Return [X, Y] of the center of cell containing provided text 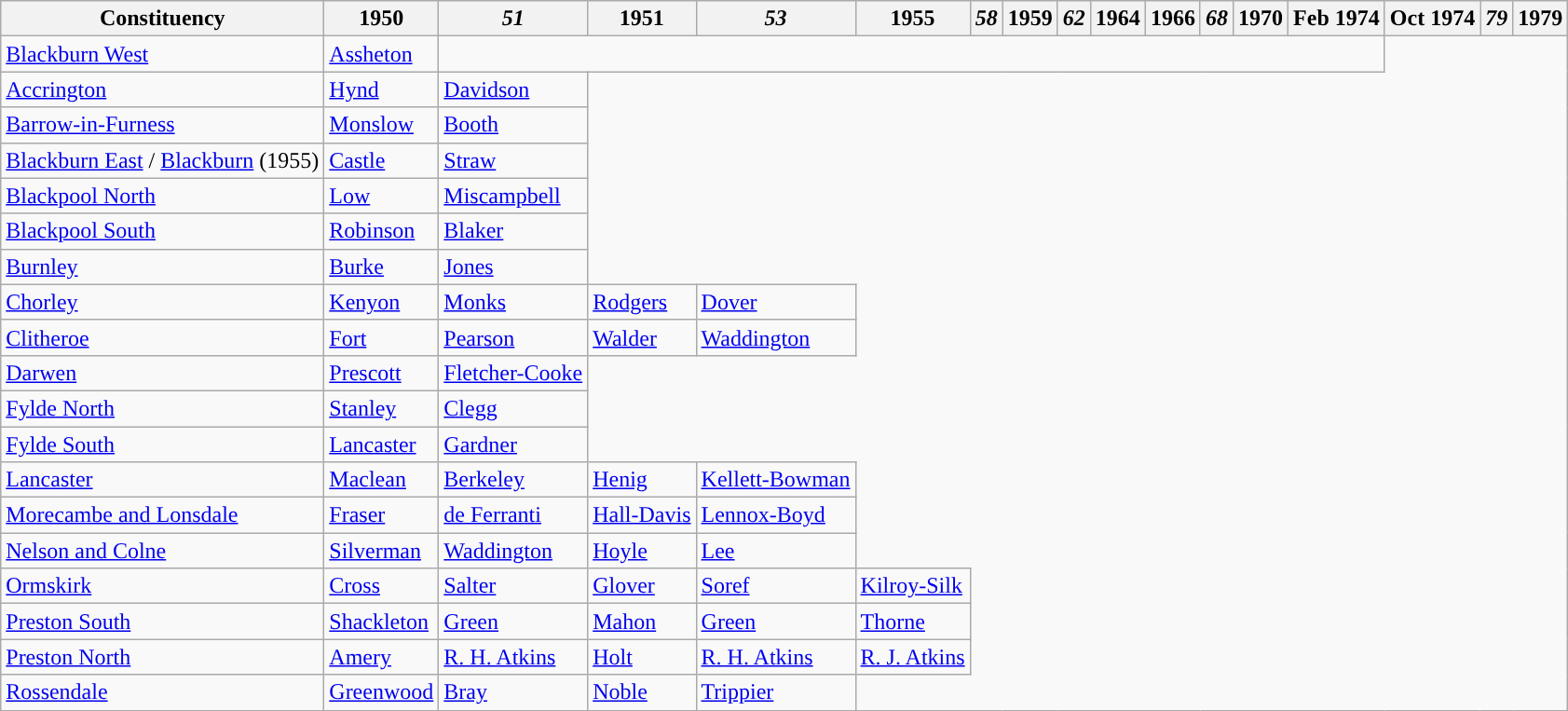
Fylde North [162, 408]
Constituency [162, 19]
Kenyon [382, 302]
Preston South [162, 622]
de Ferranti [513, 515]
Amery [382, 657]
79 [1496, 19]
1970 [1261, 19]
Kilroy-Silk [913, 586]
62 [1073, 19]
1959 [1030, 19]
Castle [382, 160]
Lennox-Boyd [775, 515]
Stanley [382, 408]
Bray [513, 692]
Monks [513, 302]
1966 [1172, 19]
Jones [513, 267]
Assheton [382, 54]
Berkeley [513, 480]
Ormskirk [162, 586]
Preston North [162, 657]
Booth [513, 125]
Barrow-in-Furness [162, 125]
Lee [775, 551]
Henig [642, 480]
Blaker [513, 231]
Noble [642, 692]
1955 [913, 19]
Walder [642, 337]
Monslow [382, 125]
Blackpool South [162, 231]
Holt [642, 657]
53 [775, 19]
Clegg [513, 408]
1950 [382, 19]
Chorley [162, 302]
Glover [642, 586]
Hall-Davis [642, 515]
1964 [1118, 19]
Soref [775, 586]
Pearson [513, 337]
Straw [513, 160]
Clitheroe [162, 337]
Fylde South [162, 444]
Blackpool North [162, 196]
Gardner [513, 444]
Maclean [382, 480]
Fort [382, 337]
Low [382, 196]
Silverman [382, 551]
Oct 1974 [1432, 19]
51 [513, 19]
Burke [382, 267]
Trippier [775, 692]
Fletcher-Cooke [513, 373]
1951 [642, 19]
1979 [1541, 19]
Mahon [642, 622]
Blackburn East / Blackburn (1955) [162, 160]
Feb 1974 [1337, 19]
R. J. Atkins [913, 657]
Salter [513, 586]
Rodgers [642, 302]
68 [1217, 19]
Cross [382, 586]
Nelson and Colne [162, 551]
Robinson [382, 231]
Rossendale [162, 692]
Davidson [513, 89]
Accrington [162, 89]
Greenwood [382, 692]
Prescott [382, 373]
Burnley [162, 267]
Dover [775, 302]
Hoyle [642, 551]
Kellett-Bowman [775, 480]
Fraser [382, 515]
58 [986, 19]
Miscampbell [513, 196]
Morecambe and Lonsdale [162, 515]
Darwen [162, 373]
Shackleton [382, 622]
Thorne [913, 622]
Blackburn West [162, 54]
Hynd [382, 89]
